Detect which cell encompasses the target text, then output its (X, Y) center coordinate. 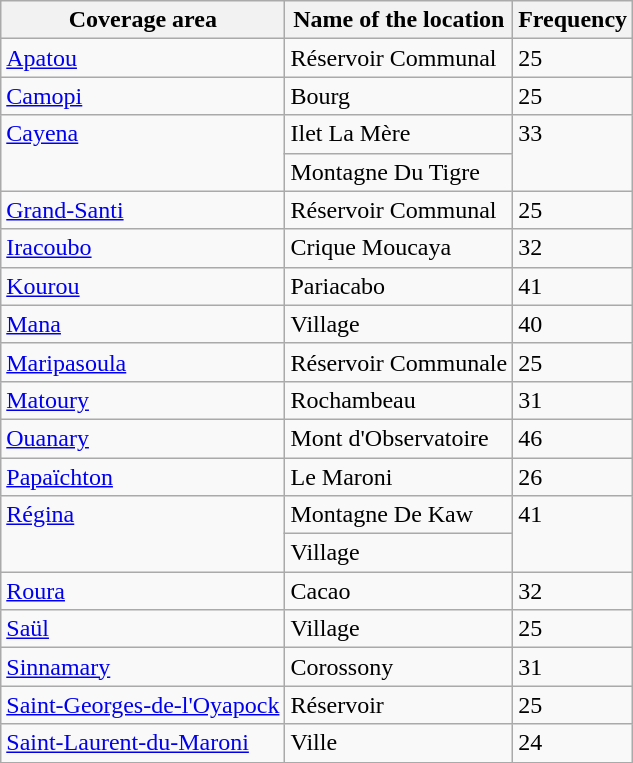
Pariacabo (399, 286)
40 (573, 324)
Rochambeau (399, 400)
Montagne De Kaw (399, 515)
Corossony (399, 667)
24 (573, 743)
Camopi (143, 96)
Frequency (573, 20)
Sinnamary (143, 667)
Réservoir Communale (399, 362)
26 (573, 477)
Papaïchton (143, 477)
Saint-Georges-de-l'Oyapock (143, 705)
Ville (399, 743)
Régina (143, 534)
Apatou (143, 58)
Matoury (143, 400)
Cacao (399, 591)
Le Maroni (399, 477)
Mana (143, 324)
Grand-Santi (143, 210)
Réservoir (399, 705)
Mont d'Observatoire (399, 438)
Ouanary (143, 438)
Crique Moucaya (399, 248)
Bourg (399, 96)
46 (573, 438)
Saül (143, 629)
Montagne Du Tigre (399, 172)
Roura (143, 591)
Cayena (143, 153)
Maripasoula (143, 362)
Saint-Laurent-du-Maroni (143, 743)
Iracoubo (143, 248)
Name of the location (399, 20)
Ilet La Mère (399, 134)
33 (573, 153)
Coverage area (143, 20)
Kourou (143, 286)
